Determine the [x, y] coordinate at the center of the cell enclosing the given text.  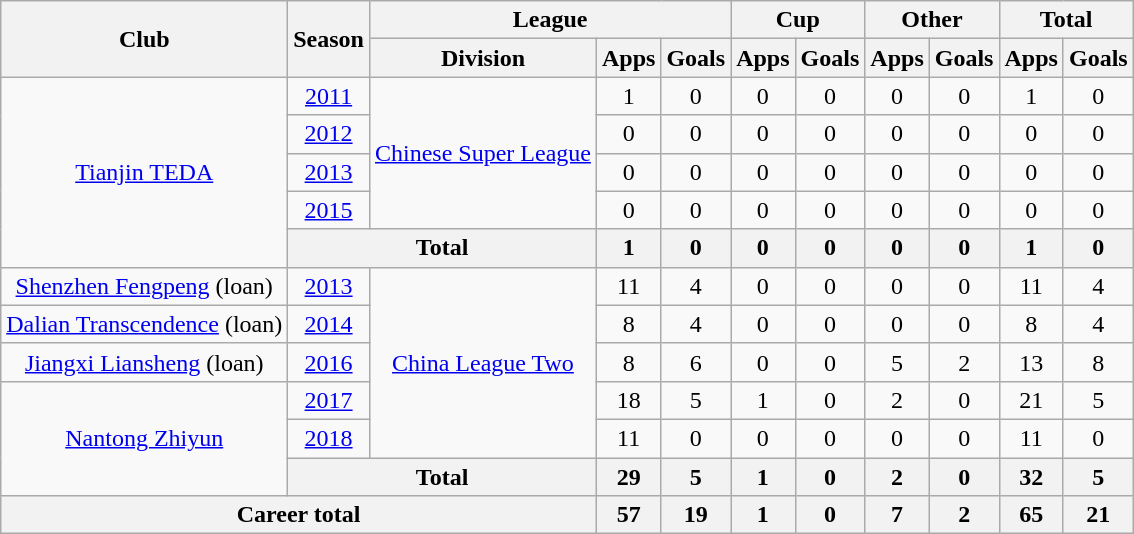
Shenzhen Fengpeng (loan) [144, 286]
19 [696, 515]
Club [144, 39]
Career total [299, 515]
65 [1031, 515]
7 [897, 515]
2015 [329, 210]
29 [628, 477]
Cup [798, 20]
China League Two [482, 362]
Other [932, 20]
2011 [329, 96]
13 [1031, 362]
Division [482, 58]
2012 [329, 134]
Tianjin TEDA [144, 172]
Season [329, 39]
2016 [329, 362]
Nantong Zhiyun [144, 438]
6 [696, 362]
32 [1031, 477]
League [550, 20]
Dalian Transcendence (loan) [144, 324]
18 [628, 400]
Chinese Super League [482, 153]
Jiangxi Liansheng (loan) [144, 362]
57 [628, 515]
2014 [329, 324]
2017 [329, 400]
2018 [329, 438]
